From the cell containing the given text, extract its center point as (X, Y) coordinate. 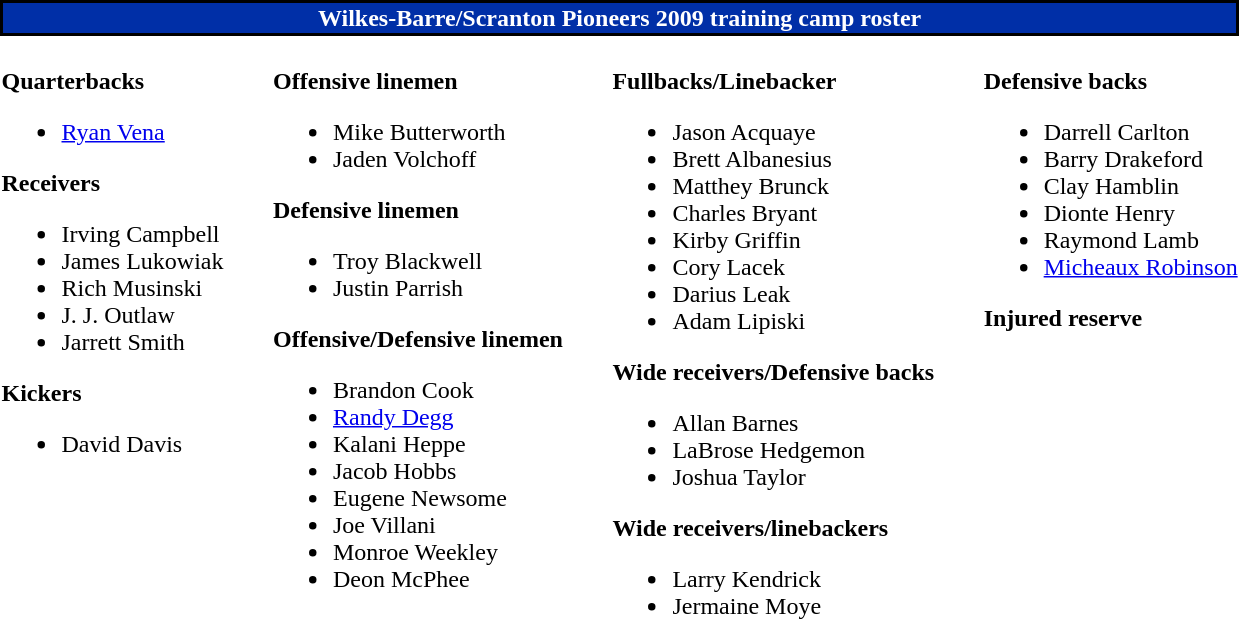
Wilkes-Barre/Scranton Pioneers 2009 training camp roster (620, 18)
